Find where the given text appears and provide that cell's center as [x, y] coordinate. 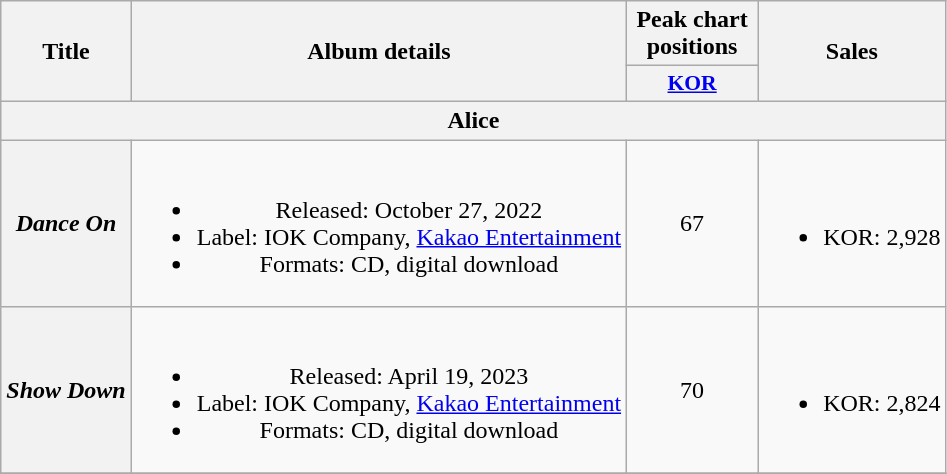
Show Down [66, 390]
Dance On [66, 224]
67 [692, 224]
Released: October 27, 2022Label: IOK Company, Kakao EntertainmentFormats: CD, digital download [378, 224]
Album details [378, 52]
Title [66, 52]
KOR [692, 84]
Peak chart positions [692, 34]
70 [692, 390]
Sales [852, 52]
Released: April 19, 2023Label: IOK Company, Kakao EntertainmentFormats: CD, digital download [378, 390]
Alice [474, 120]
KOR: 2,928 [852, 224]
KOR: 2,824 [852, 390]
